For the text-containing cell, return its midpoint in (x, y) coordinate format. 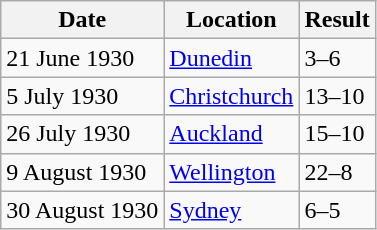
13–10 (337, 96)
9 August 1930 (82, 172)
15–10 (337, 134)
30 August 1930 (82, 210)
Result (337, 20)
Sydney (232, 210)
Wellington (232, 172)
5 July 1930 (82, 96)
21 June 1930 (82, 58)
Date (82, 20)
26 July 1930 (82, 134)
Auckland (232, 134)
3–6 (337, 58)
6–5 (337, 210)
Christchurch (232, 96)
Location (232, 20)
22–8 (337, 172)
Dunedin (232, 58)
